Find where the given text appears and provide that cell's center as [x, y] coordinate. 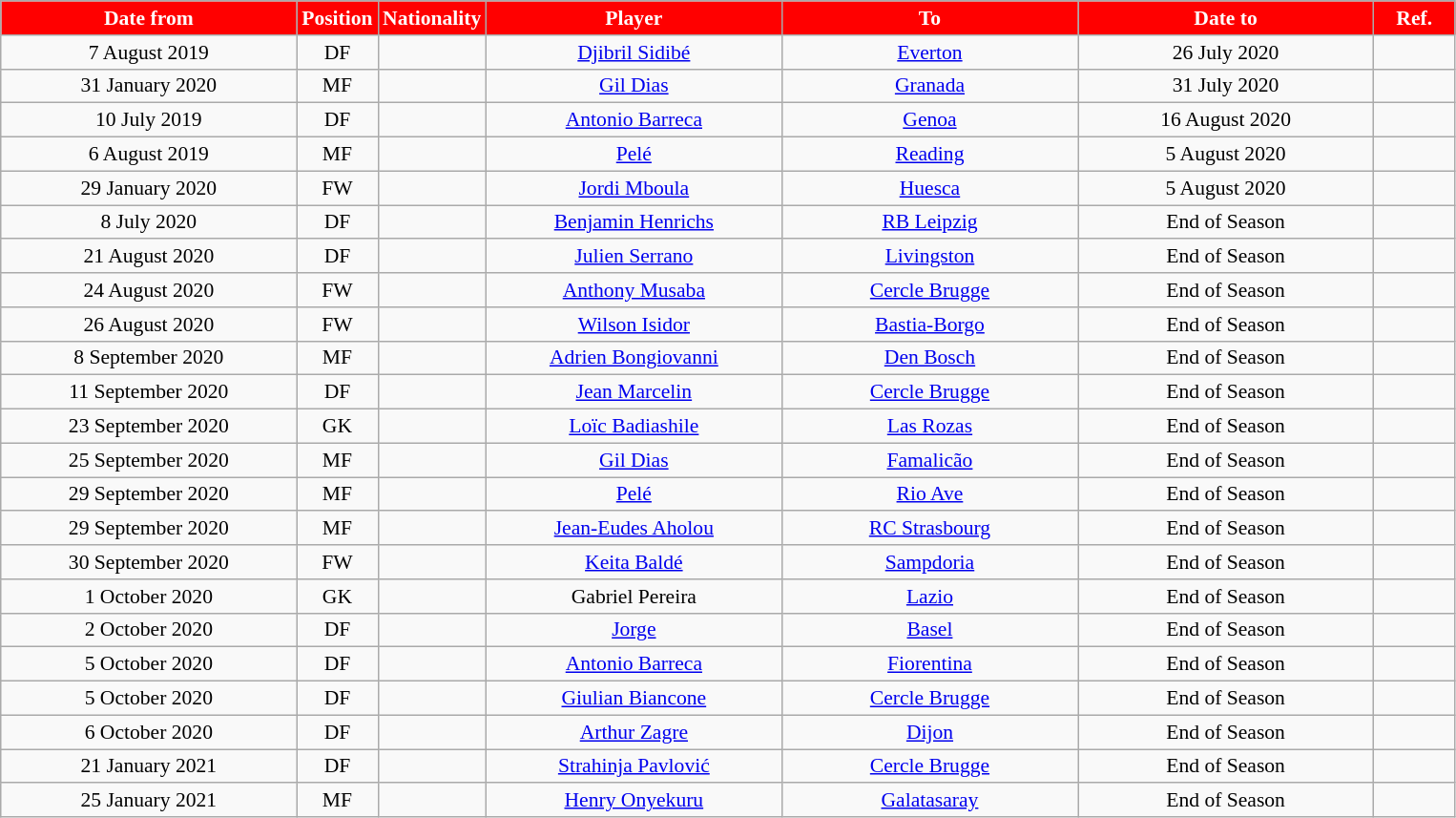
Jean Marcelin [634, 392]
Rio Ave [929, 494]
RC Strasbourg [929, 529]
11 September 2020 [149, 392]
21 January 2021 [149, 766]
Las Rozas [929, 427]
6 August 2019 [149, 155]
Jean-Eudes Aholou [634, 529]
16 August 2020 [1226, 120]
Benjamin Henrichs [634, 222]
Nationality [431, 18]
Dijon [929, 732]
Jorge [634, 630]
Henry Onyekuru [634, 801]
Giulian Biancone [634, 699]
Gabriel Pereira [634, 597]
Date from [149, 18]
31 January 2020 [149, 86]
Position [338, 18]
Keita Baldé [634, 562]
26 July 2020 [1226, 52]
Djibril Sidibé [634, 52]
Ref. [1414, 18]
31 July 2020 [1226, 86]
25 January 2021 [149, 801]
26 August 2020 [149, 325]
Den Bosch [929, 358]
Reading [929, 155]
21 August 2020 [149, 257]
To [929, 18]
RB Leipzig [929, 222]
23 September 2020 [149, 427]
Strahinja Pavlović [634, 766]
Livingston [929, 257]
Player [634, 18]
Julien Serrano [634, 257]
25 September 2020 [149, 460]
Sampdoria [929, 562]
6 October 2020 [149, 732]
Lazio [929, 597]
10 July 2019 [149, 120]
Jordi Mboula [634, 188]
8 July 2020 [149, 222]
8 September 2020 [149, 358]
Bastia-Borgo [929, 325]
Anthony Musaba [634, 290]
Wilson Isidor [634, 325]
24 August 2020 [149, 290]
Genoa [929, 120]
Everton [929, 52]
1 October 2020 [149, 597]
30 September 2020 [149, 562]
Adrien Bongiovanni [634, 358]
Fiorentina [929, 664]
Galatasaray [929, 801]
29 January 2020 [149, 188]
7 August 2019 [149, 52]
Date to [1226, 18]
Granada [929, 86]
Huesca [929, 188]
2 October 2020 [149, 630]
Famalicão [929, 460]
Loïc Badiashile [634, 427]
Basel [929, 630]
Arthur Zagre [634, 732]
